Scan for the cell matching the given text and deliver its (x, y) coordinate at center. 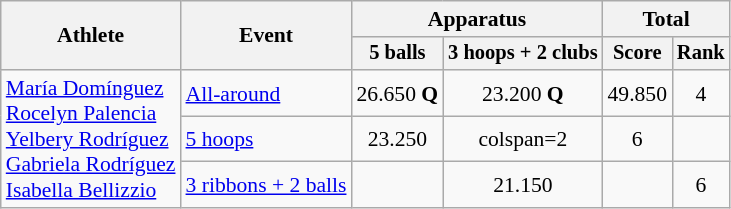
Athlete (91, 36)
5 balls (398, 54)
Rank (701, 54)
49.850 (638, 93)
4 (701, 93)
23.200 Q (522, 93)
All-around (266, 93)
3 hoops + 2 clubs (522, 54)
5 hoops (266, 139)
3 ribbons + 2 balls (266, 185)
Apparatus (478, 19)
Total (666, 19)
21.150 (522, 185)
colspan=2 (522, 139)
Event (266, 36)
María DomínguezRocelyn PalenciaYelbery RodríguezGabriela RodríguezIsabella Bellizzio (91, 139)
Score (638, 54)
23.250 (398, 139)
26.650 Q (398, 93)
